Return [X, Y] of the center of cell containing provided text 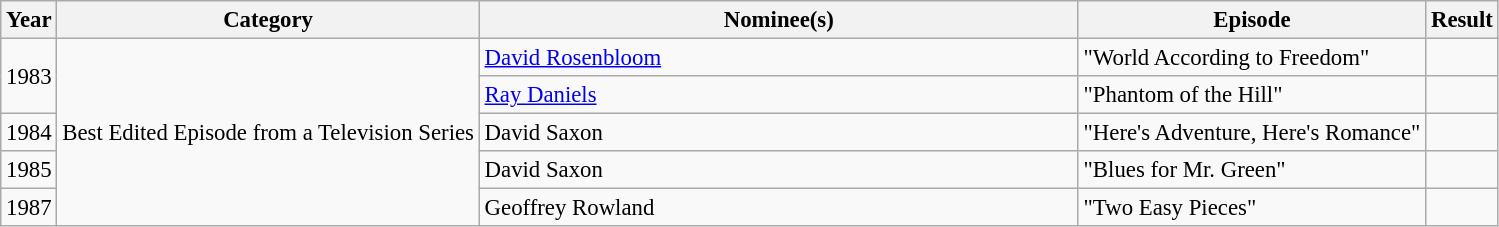
1985 [29, 170]
Result [1462, 20]
Best Edited Episode from a Television Series [268, 133]
Nominee(s) [778, 20]
"Blues for Mr. Green" [1252, 170]
Year [29, 20]
David Rosenbloom [778, 58]
1987 [29, 208]
Episode [1252, 20]
1983 [29, 76]
"World According to Freedom" [1252, 58]
"Here's Adventure, Here's Romance" [1252, 133]
Geoffrey Rowland [778, 208]
Ray Daniels [778, 95]
Category [268, 20]
"Two Easy Pieces" [1252, 208]
"Phantom of the Hill" [1252, 95]
1984 [29, 133]
